Extract the [X, Y] coordinate from the center of the cell holding the provided text.  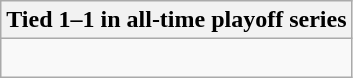
Tied 1–1 in all-time playoff series [176, 20]
